Output the [X, Y] coordinate of the center of the cell containing the given text.  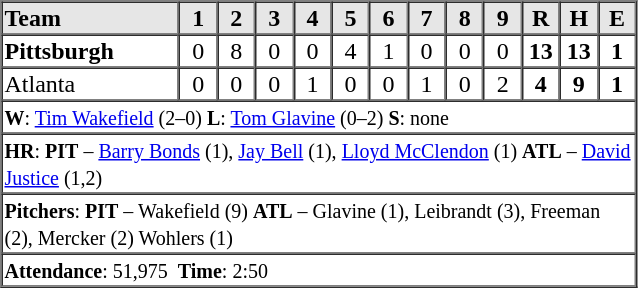
7 [427, 18]
H [579, 18]
3 [274, 18]
E [617, 18]
Pittsburgh [91, 50]
Atlanta [91, 84]
HR: PIT – Barry Bonds (1), Jay Bell (1), Lloyd McClendon (1) ATL – David Justice (1,2) [319, 164]
Pitchers: PIT – Wakefield (9) ATL – Glavine (1), Leibrandt (3), Freeman (2), Mercker (2) Wohlers (1) [319, 224]
Team [91, 18]
R [541, 18]
5 [350, 18]
Attendance: 51,975 Time: 2:50 [319, 270]
W: Tim Wakefield (2–0) L: Tom Glavine (0–2) S: none [319, 116]
6 [388, 18]
